Detect which cell encompasses the target text, then output its [x, y] center coordinate. 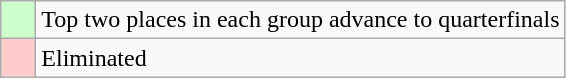
Top two places in each group advance to quarterfinals [300, 20]
Eliminated [300, 58]
